Provide the [x, y] coordinate of the cell's center where the given text is located.  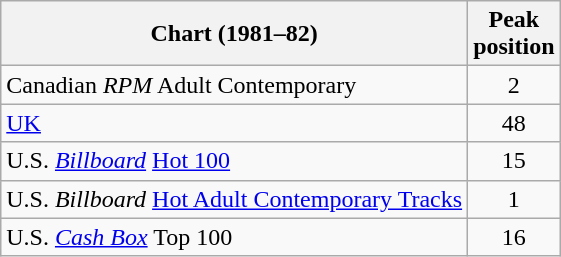
Chart (1981–82) [234, 34]
48 [514, 123]
U.S. Billboard Hot Adult Contemporary Tracks [234, 199]
2 [514, 85]
U.S. Billboard Hot 100 [234, 161]
Canadian RPM Adult Contemporary [234, 85]
1 [514, 199]
U.S. Cash Box Top 100 [234, 237]
15 [514, 161]
UK [234, 123]
Peakposition [514, 34]
16 [514, 237]
